Search for the cell housing the specified text and yield its (x, y) center coordinate. 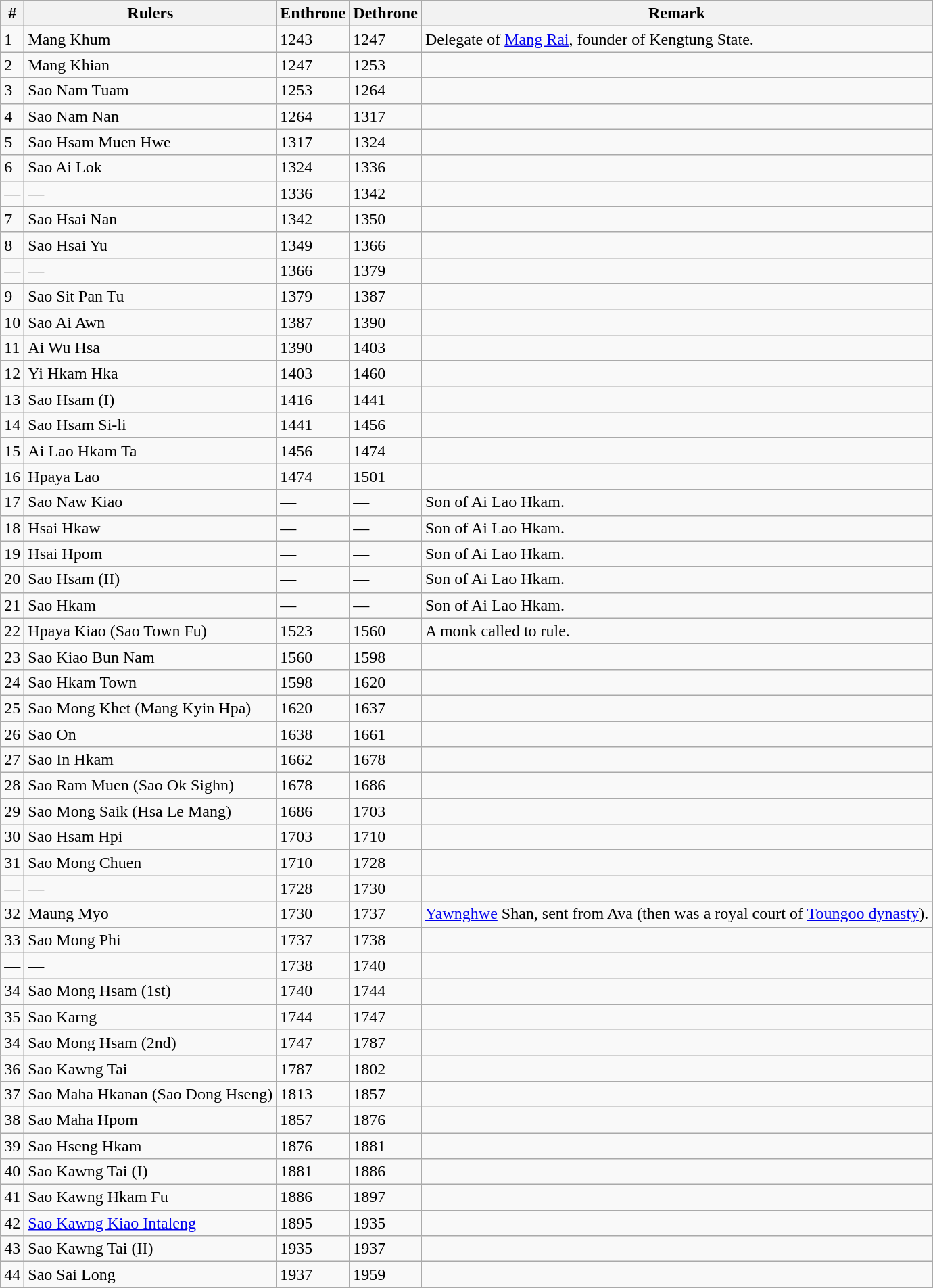
Sao Hsai Nan (150, 219)
1523 (313, 631)
Sao Kawng Kiao Intaleng (150, 1223)
20 (12, 579)
Ai Lao Hkam Ta (150, 451)
Sao Mong Khet (Mang Kyin Hpa) (150, 708)
22 (12, 631)
1350 (385, 219)
40 (12, 1172)
Sao Mong Hsam (2nd) (150, 1043)
1637 (385, 708)
Sao Sai Long (150, 1274)
Delegate of Mang Rai, founder of Kengtung State. (676, 39)
Sao Naw Kiao (150, 502)
38 (12, 1120)
1501 (385, 477)
37 (12, 1094)
1895 (313, 1223)
23 (12, 657)
1959 (385, 1274)
1416 (313, 400)
17 (12, 502)
Hpaya Lao (150, 477)
Hsai Hkaw (150, 528)
Sao Hkam (150, 605)
1813 (313, 1094)
Sao Kawng Hkam Fu (150, 1197)
9 (12, 296)
10 (12, 323)
1243 (313, 39)
8 (12, 245)
1662 (313, 760)
14 (12, 425)
Sao Hseng Hkam (150, 1146)
15 (12, 451)
1802 (385, 1068)
Sao Ai Lok (150, 168)
41 (12, 1197)
Sao Ram Muen (Sao Ok Sighn) (150, 786)
Sao Maha Hpom (150, 1120)
# (12, 14)
42 (12, 1223)
Ai Wu Hsa (150, 348)
4 (12, 116)
Sao Hsam Hpi (150, 837)
35 (12, 1017)
30 (12, 837)
Sao Hsai Yu (150, 245)
Rulers (150, 14)
11 (12, 348)
25 (12, 708)
Sao Hsam (I) (150, 400)
Maung Myo (150, 914)
Sao Sit Pan Tu (150, 296)
Sao Hsam (II) (150, 579)
24 (12, 682)
13 (12, 400)
Yawnghwe Shan, sent from Ava (then was a royal court of Toungoo dynasty). (676, 914)
Sao Karng (150, 1017)
3 (12, 91)
43 (12, 1249)
1 (12, 39)
Sao Hkam Town (150, 682)
Sao Nam Tuam (150, 91)
Sao Mong Phi (150, 940)
31 (12, 863)
1661 (385, 734)
2 (12, 65)
26 (12, 734)
33 (12, 940)
Sao Kawng Tai (I) (150, 1172)
Sao Kawng Tai (II) (150, 1249)
Sao Mong Hsam (1st) (150, 991)
1349 (313, 245)
12 (12, 374)
32 (12, 914)
36 (12, 1068)
Hsai Hpom (150, 554)
Mang Khum (150, 39)
6 (12, 168)
Remark (676, 14)
1638 (313, 734)
27 (12, 760)
Enthrone (313, 14)
Sao Hsam Si-li (150, 425)
5 (12, 142)
Sao Maha Hkanan (Sao Dong Hseng) (150, 1094)
Sao Ai Awn (150, 323)
Sao Hsam Muen Hwe (150, 142)
1897 (385, 1197)
Dethrone (385, 14)
Sao In Hkam (150, 760)
21 (12, 605)
Sao Kawng Tai (150, 1068)
44 (12, 1274)
1460 (385, 374)
Sao Mong Saik (Hsa Le Mang) (150, 811)
16 (12, 477)
Hpaya Kiao (Sao Town Fu) (150, 631)
29 (12, 811)
Mang Khian (150, 65)
28 (12, 786)
39 (12, 1146)
Sao Mong Chuen (150, 863)
7 (12, 219)
Sao Nam Nan (150, 116)
19 (12, 554)
Sao On (150, 734)
18 (12, 528)
A monk called to rule. (676, 631)
Sao Kiao Bun Nam (150, 657)
Yi Hkam Hka (150, 374)
